Provide the [x, y] coordinate of the cell's center where the given text is located.  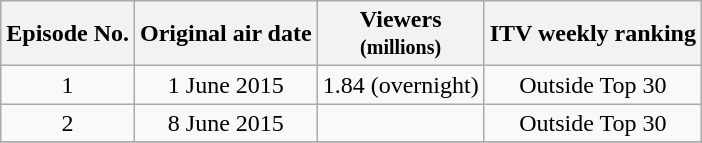
Episode No. [68, 34]
1 [68, 85]
2 [68, 123]
1 June 2015 [226, 85]
Viewers(millions) [400, 34]
ITV weekly ranking [592, 34]
1.84 (overnight) [400, 85]
8 June 2015 [226, 123]
Original air date [226, 34]
